Capture the cell that displays the provided text and extract its [X, Y] central coordinate. 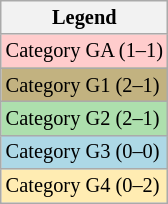
Category G2 (2–1) [84, 118]
Legend [84, 17]
Category GA (1–1) [84, 51]
Category G3 (0–0) [84, 152]
Category G4 (0–2) [84, 186]
Category G1 (2–1) [84, 85]
